Identify which cell holds the provided text, then report its (X, Y) central coordinate. 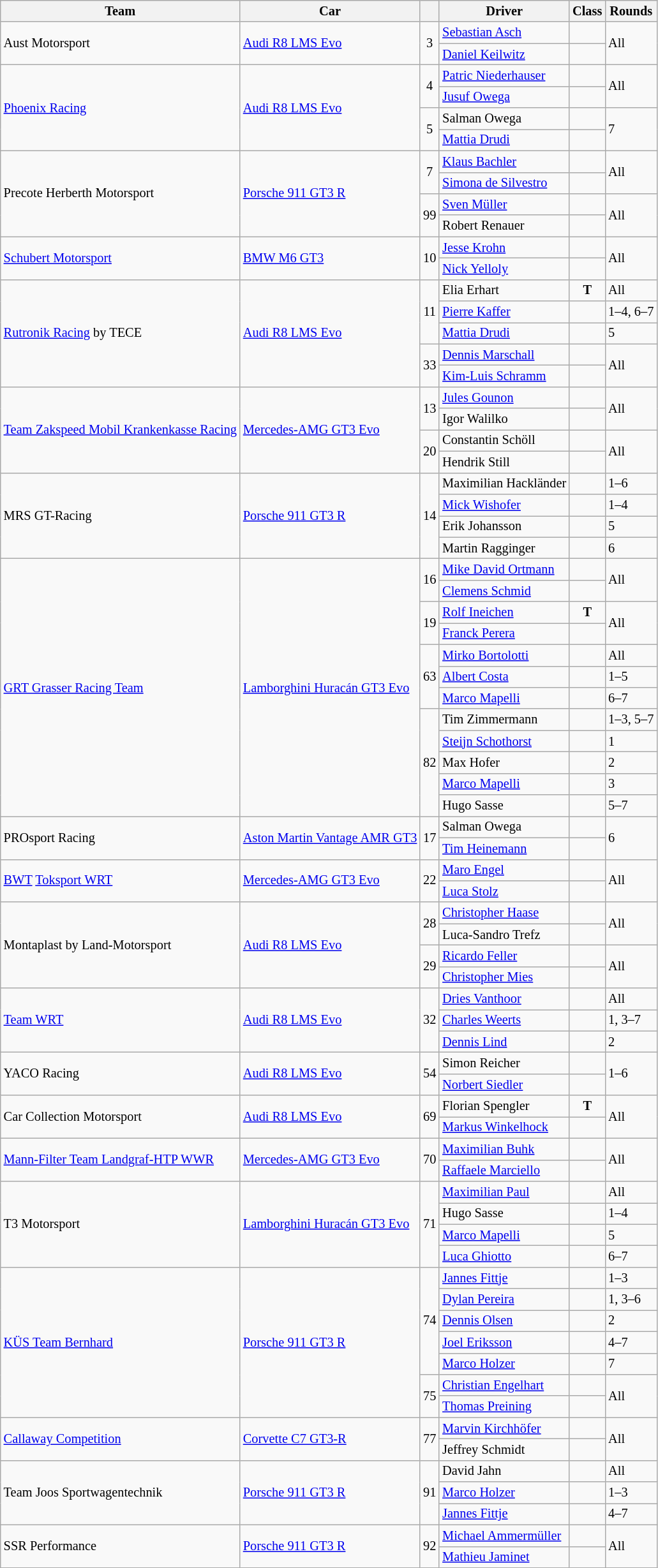
Mann-Filter Team Landgraf-HTP WWR (120, 1160)
Elia Erhart (504, 290)
T3 Motorsport (120, 1224)
71 (430, 1224)
32 (430, 1021)
Jesse Krohn (504, 248)
GRT Grasser Racing Team (120, 687)
4 (430, 85)
1, 3–7 (631, 1020)
22 (430, 880)
Driver (504, 11)
Precote Herberth Motorsport (120, 194)
1, 3–6 (631, 1299)
Mathieu Jaminet (504, 1557)
Schubert Motorsport (120, 258)
Joel Eriksson (504, 1342)
10 (430, 258)
Mick Wishofer (504, 505)
Team Joos Sportwagentechnik (120, 1493)
Igor Walilko (504, 419)
Michael Ammermüller (504, 1535)
75 (430, 1396)
Aston Martin Vantage AMR GT3 (330, 837)
Pierre Kaffer (504, 312)
Rutronik Racing by TECE (120, 333)
Clemens Schmid (504, 591)
Class (587, 11)
Mirko Bortolotti (504, 655)
77 (430, 1439)
20 (430, 450)
Constantin Schöll (504, 440)
Kim-Luis Schramm (504, 376)
Team WRT (120, 1021)
Steijn Schothorst (504, 741)
11 (430, 311)
Martin Ragginger (504, 548)
YACO Racing (120, 1074)
13 (430, 408)
82 (430, 762)
Marvin Kirchhöfer (504, 1428)
Rounds (631, 11)
Luca-Sandro Trefz (504, 935)
Tim Zimmermann (504, 720)
Dennis Marschall (504, 355)
Tim Heinemann (504, 848)
54 (430, 1074)
Maximilian Buhk (504, 1149)
PROsport Racing (120, 837)
BWT Toksport WRT (120, 880)
17 (430, 837)
63 (430, 676)
Phoenix Racing (120, 107)
Markus Winkelhock (504, 1127)
70 (430, 1160)
Callaway Competition (120, 1439)
Robert Renauer (504, 226)
Car (330, 11)
Jeffrey Schmidt (504, 1449)
Albert Costa (504, 677)
Jules Gounon (504, 397)
Daniel Keilwitz (504, 54)
Christopher Mies (504, 977)
Simon Reicher (504, 1063)
Nick Yelloly (504, 269)
1–4, 6–7 (631, 312)
SSR Performance (120, 1546)
92 (430, 1546)
Florian Spengler (504, 1106)
Rolf Ineichen (504, 612)
14 (430, 515)
Charles Weerts (504, 1020)
Sebastian Asch (504, 33)
99 (430, 214)
Christopher Haase (504, 913)
Mike David Ortmann (504, 569)
KÜS Team Bernhard (120, 1342)
Corvette C7 GT3-R (330, 1439)
Erik Johansson (504, 526)
Team (120, 11)
16 (430, 579)
29 (430, 966)
MRS GT-Racing (120, 515)
Maximilian Paul (504, 1192)
19 (430, 623)
Hendrik Still (504, 462)
1–3, 5–7 (631, 720)
1–5 (631, 677)
28 (430, 924)
Patric Niederhauser (504, 75)
David Jahn (504, 1471)
Jusuf Owega (504, 97)
Aust Motorsport (120, 43)
1 (631, 741)
69 (430, 1116)
Sven Müller (504, 204)
33 (430, 365)
Montaplast by Land-Motorsport (120, 945)
74 (430, 1320)
Christian Engelhart (504, 1385)
Team Zakspeed Mobil Krankenkasse Racing (120, 430)
Franck Perera (504, 633)
Klaus Bachler (504, 161)
Luca Ghiotto (504, 1256)
Car Collection Motorsport (120, 1116)
Luca Stolz (504, 891)
Dries Vanthoor (504, 999)
Maro Engel (504, 870)
Ricardo Feller (504, 956)
91 (430, 1493)
Dylan Pereira (504, 1299)
BMW M6 GT3 (330, 258)
Dennis Lind (504, 1042)
Max Hofer (504, 762)
Maximilian Hackländer (504, 484)
Raffaele Marciello (504, 1171)
Simona de Silvestro (504, 183)
Norbert Siedler (504, 1084)
5–7 (631, 806)
Thomas Preining (504, 1407)
Dennis Olsen (504, 1320)
